Output the [x, y] coordinate of the center of the cell containing the given text.  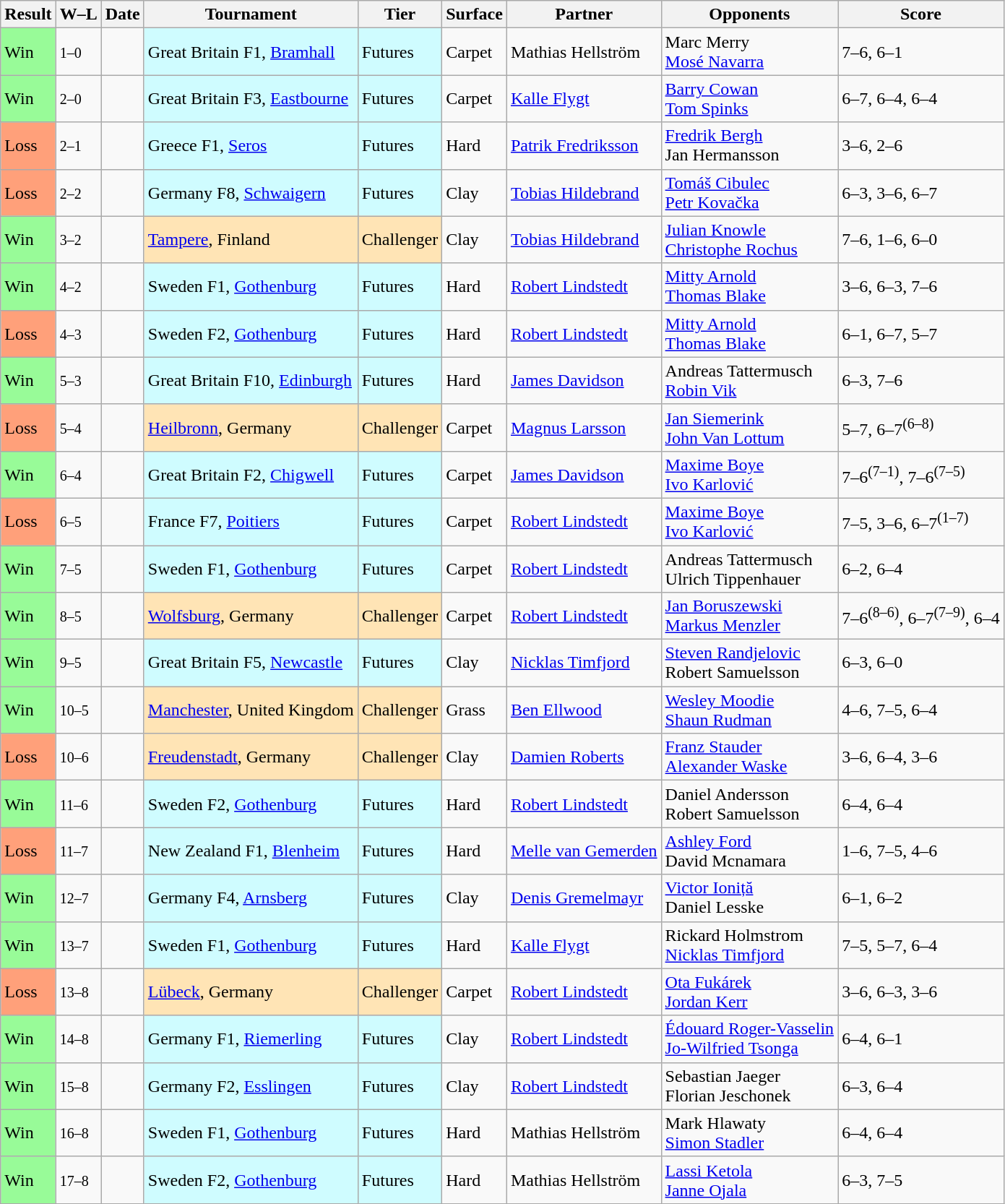
Fredrik Bergh Jan Hermansson [750, 146]
Nicklas Timfjord [584, 663]
New Zealand F1, Blenheim [251, 851]
Freudenstadt, Germany [251, 757]
Marc Merry Mosé Navarra [750, 52]
Tampere, Finland [251, 240]
7–5, 5–7, 6–4 [921, 945]
Grass [475, 710]
Barry Cowan Tom Spinks [750, 98]
Great Britain F10, Edinburgh [251, 380]
13–7 [78, 945]
Tomáš Cibulec Petr Kovačka [750, 192]
7–6(7–1), 7–6(7–5) [921, 474]
10–5 [78, 710]
Wesley Moodie Shaun Rudman [750, 710]
3–6, 6–3, 7–6 [921, 286]
Jan Boruszewski Markus Menzler [750, 616]
7–6, 6–1 [921, 52]
14–8 [78, 1039]
3–6, 2–6 [921, 146]
Germany F8, Schwaigern [251, 192]
2–1 [78, 146]
10–6 [78, 757]
7–5 [78, 568]
Andreas Tattermusch Ulrich Tippenhauer [750, 568]
6–3, 3–6, 6–7 [921, 192]
Andreas Tattermusch Robin Vik [750, 380]
Lübeck, Germany [251, 992]
5–4 [78, 428]
Great Britain F1, Bramhall [251, 52]
1–6, 7–5, 4–6 [921, 851]
W–L [78, 14]
Surface [475, 14]
7–6(8–6), 6–7(7–9), 6–4 [921, 616]
4–6, 7–5, 6–4 [921, 710]
6–4, 6–1 [921, 1039]
Daniel Andersson Robert Samuelsson [750, 804]
Steven Randjelovic Robert Samuelsson [750, 663]
2–0 [78, 98]
6–3, 6–0 [921, 663]
7–6, 1–6, 6–0 [921, 240]
Sebastian Jaeger Florian Jeschonek [750, 1085]
7–5, 3–6, 6–7(1–7) [921, 522]
Ota Fukárek Jordan Kerr [750, 992]
3–2 [78, 240]
Melle van Gemerden [584, 851]
6–1, 6–7, 5–7 [921, 334]
Franz Stauder Alexander Waske [750, 757]
Greece F1, Seros [251, 146]
Manchester, United Kingdom [251, 710]
12–7 [78, 898]
6–1, 6–2 [921, 898]
3–6, 6–4, 3–6 [921, 757]
11–7 [78, 851]
Tier [400, 14]
3–6, 6–3, 3–6 [921, 992]
Great Britain F2, Chigwell [251, 474]
9–5 [78, 663]
Great Britain F5, Newcastle [251, 663]
Germany F2, Esslingen [251, 1085]
Victor Ioniță Daniel Lesske [750, 898]
15–8 [78, 1085]
Mark Hlawaty Simon Stadler [750, 1133]
16–8 [78, 1133]
13–8 [78, 992]
6–2, 6–4 [921, 568]
Result [28, 14]
Jan Siemerink John Van Lottum [750, 428]
Partner [584, 14]
4–2 [78, 286]
France F7, Poitiers [251, 522]
Magnus Larsson [584, 428]
Tournament [251, 14]
Heilbronn, Germany [251, 428]
4–3 [78, 334]
Score [921, 14]
Ben Ellwood [584, 710]
6–3, 7–5 [921, 1179]
6–3, 7–6 [921, 380]
Germany F1, Riemerling [251, 1039]
Lassi Ketola Janne Ojala [750, 1179]
2–2 [78, 192]
1–0 [78, 52]
6–4 [78, 474]
Damien Roberts [584, 757]
Opponents [750, 14]
Wolfsburg, Germany [251, 616]
Germany F4, Arnsberg [251, 898]
Julian Knowle Christophe Rochus [750, 240]
Patrik Fredriksson [584, 146]
Great Britain F3, Eastbourne [251, 98]
Ashley Ford David Mcnamara [750, 851]
5–7, 6–7(6–8) [921, 428]
Denis Gremelmayr [584, 898]
17–8 [78, 1179]
5–3 [78, 380]
6–7, 6–4, 6–4 [921, 98]
11–6 [78, 804]
Édouard Roger-Vasselin Jo-Wilfried Tsonga [750, 1039]
8–5 [78, 616]
Rickard Holmstrom Nicklas Timfjord [750, 945]
6–3, 6–4 [921, 1085]
Date [123, 14]
6–5 [78, 522]
